Scan for the cell matching the given text and deliver its (x, y) coordinate at center. 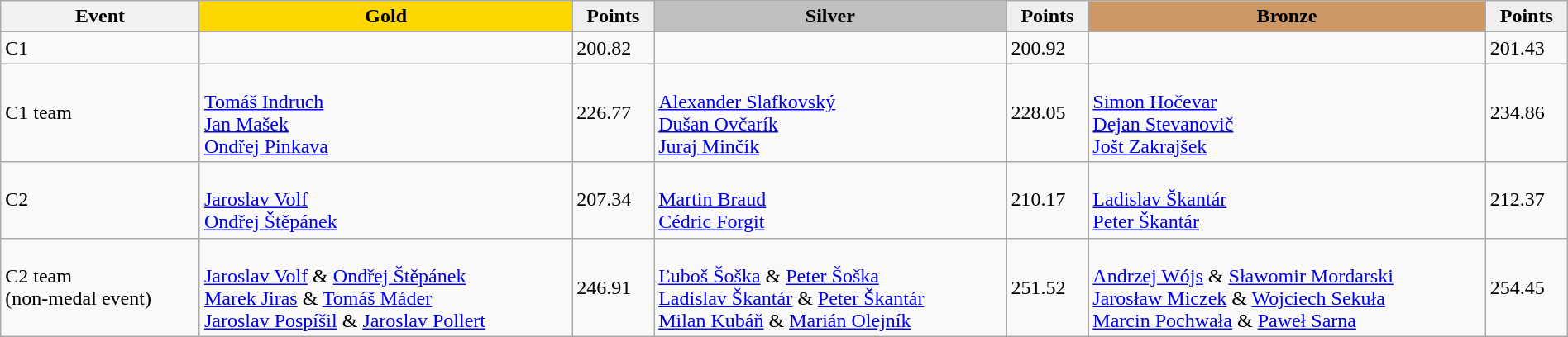
228.05 (1047, 112)
212.37 (1527, 200)
Jaroslav Volf & Ondřej ŠtěpánekMarek Jiras & Tomáš MáderJaroslav Pospíšil & Jaroslav Pollert (385, 287)
200.92 (1047, 48)
Tomáš IndruchJan MašekOndřej Pinkava (385, 112)
Simon HočevarDejan StevanovičJošt Zakrajšek (1287, 112)
226.77 (614, 112)
200.82 (614, 48)
207.34 (614, 200)
201.43 (1527, 48)
Event (101, 17)
Jaroslav VolfOndřej Štěpánek (385, 200)
C1 (101, 48)
251.52 (1047, 287)
Silver (830, 17)
Gold (385, 17)
234.86 (1527, 112)
210.17 (1047, 200)
Ladislav ŠkantárPeter Škantár (1287, 200)
254.45 (1527, 287)
C1 team (101, 112)
C2 (101, 200)
Ľuboš Šoška & Peter ŠoškaLadislav Škantár & Peter ŠkantárMilan Kubáň & Marián Olejník (830, 287)
Alexander SlafkovskýDušan OvčaríkJuraj Minčík (830, 112)
Bronze (1287, 17)
Andrzej Wójs & Sławomir MordarskiJarosław Miczek & Wojciech SekułaMarcin Pochwała & Paweł Sarna (1287, 287)
Martin BraudCédric Forgit (830, 200)
246.91 (614, 287)
C2 team(non-medal event) (101, 287)
